Capture the cell that displays the provided text and extract its [X, Y] central coordinate. 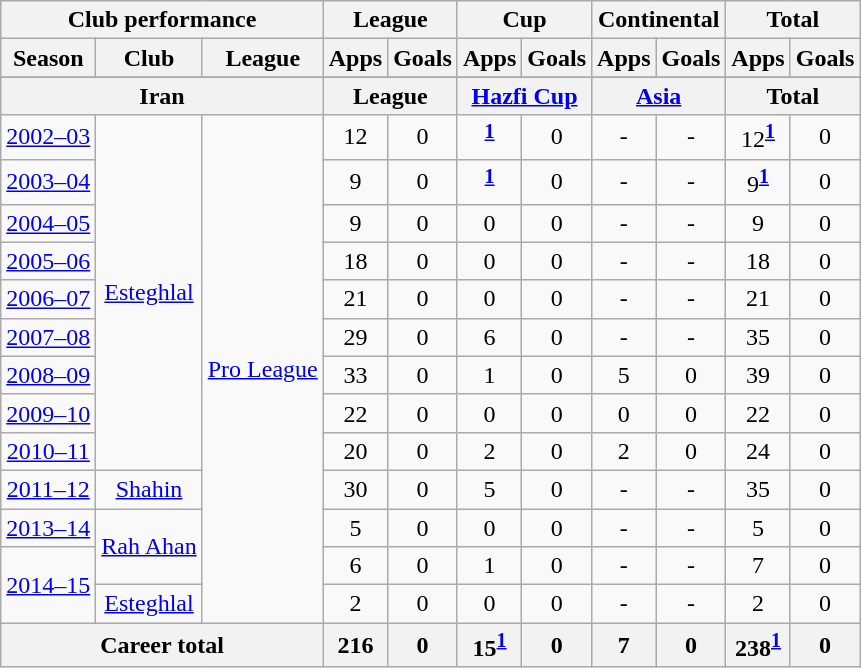
216 [355, 646]
Continental [659, 20]
2004–05 [48, 223]
2008–09 [48, 375]
39 [758, 375]
Cup [524, 20]
Club performance [162, 20]
20 [355, 451]
33 [355, 375]
2011–12 [48, 489]
2005–06 [48, 261]
Club [149, 58]
Career total [162, 646]
2014–15 [48, 585]
2003–04 [48, 182]
91 [758, 182]
Hazfi Cup [524, 96]
151 [489, 646]
2006–07 [48, 299]
2013–14 [48, 528]
2381 [758, 646]
121 [758, 138]
2009–10 [48, 413]
2010–11 [48, 451]
Asia [659, 96]
Pro League [262, 369]
Iran [162, 96]
Rah Ahan [149, 547]
24 [758, 451]
2007–08 [48, 337]
29 [355, 337]
30 [355, 489]
12 [355, 138]
2002–03 [48, 138]
Shahin [149, 489]
Season [48, 58]
